Search for the cell housing the specified text and yield its (x, y) center coordinate. 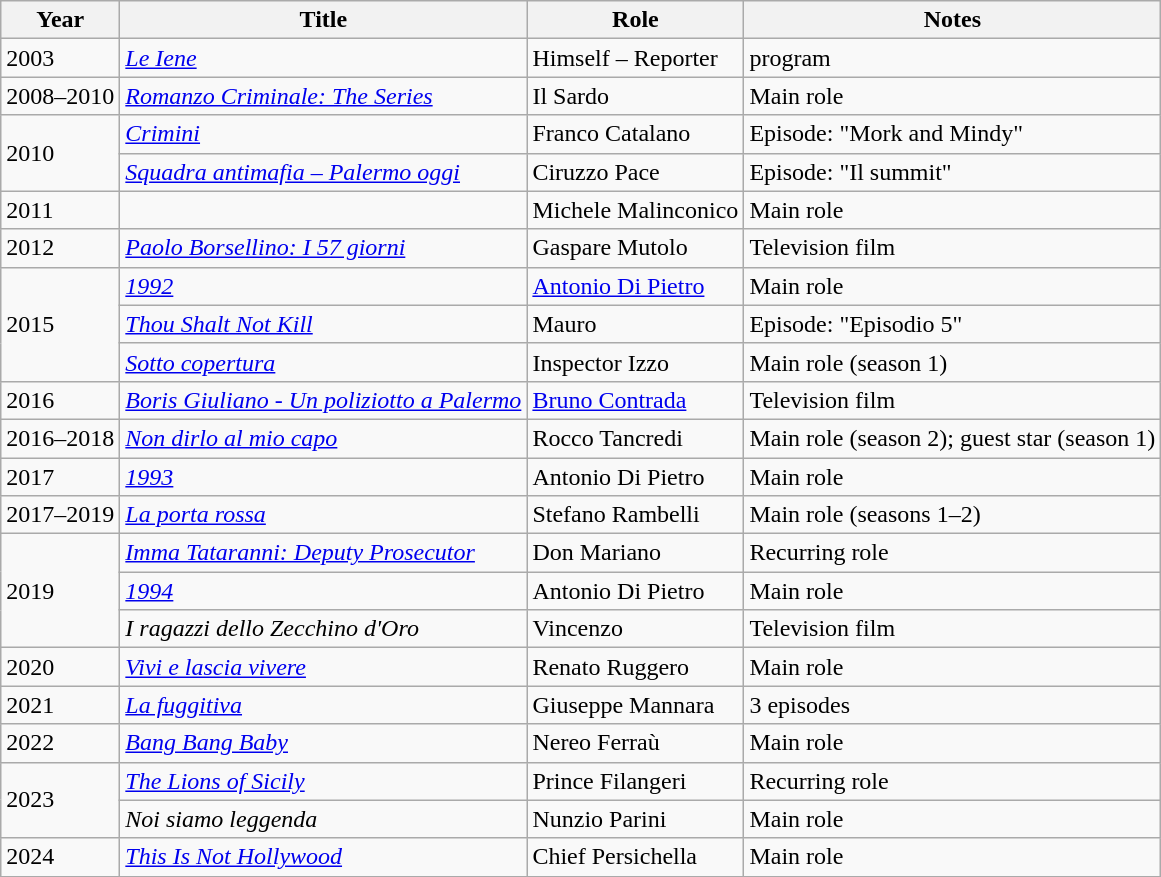
Year (60, 20)
Inspector Izzo (636, 362)
Ciruzzo Pace (636, 172)
2024 (60, 857)
2016 (60, 400)
2016–2018 (60, 438)
Notes (952, 20)
Title (324, 20)
La fuggitiva (324, 705)
2012 (60, 248)
2003 (60, 58)
Non dirlo al mio capo (324, 438)
Boris Giuliano - Un poliziotto a Palermo (324, 400)
Main role (seasons 1–2) (952, 515)
2008–2010 (60, 96)
Sotto copertura (324, 362)
Crimini (324, 134)
Stefano Rambelli (636, 515)
The Lions of Sicily (324, 781)
Main role (season 2); guest star (season 1) (952, 438)
1993 (324, 477)
2023 (60, 800)
I ragazzi dello Zecchino d'Oro (324, 629)
Paolo Borsellino: I 57 giorni (324, 248)
La porta rossa (324, 515)
Thou Shalt Not Kill (324, 324)
2010 (60, 153)
Bang Bang Baby (324, 743)
Noi siamo leggenda (324, 819)
2020 (60, 667)
Il Sardo (636, 96)
Michele Malinconico (636, 210)
2011 (60, 210)
Squadra antimafia – Palermo oggi (324, 172)
3 episodes (952, 705)
Imma Tataranni: Deputy Prosecutor (324, 553)
Chief Persichella (636, 857)
Gaspare Mutolo (636, 248)
Bruno Contrada (636, 400)
Mauro (636, 324)
1992 (324, 286)
2019 (60, 591)
1994 (324, 591)
Episode: "Mork and Mindy" (952, 134)
2017–2019 (60, 515)
Renato Ruggero (636, 667)
Main role (season 1) (952, 362)
Prince Filangeri (636, 781)
2022 (60, 743)
Romanzo Criminale: The Series (324, 96)
Himself – Reporter (636, 58)
Rocco Tancredi (636, 438)
Episode: "Il summit" (952, 172)
Role (636, 20)
Giuseppe Mannara (636, 705)
Vivi e lascia vivere (324, 667)
Episode: "Episodio 5" (952, 324)
This Is Not Hollywood (324, 857)
2017 (60, 477)
Le Iene (324, 58)
Vincenzo (636, 629)
2015 (60, 324)
Nunzio Parini (636, 819)
program (952, 58)
Don Mariano (636, 553)
Franco Catalano (636, 134)
2021 (60, 705)
Nereo Ferraù (636, 743)
